Output the [x, y] coordinate of the center of the cell containing the given text.  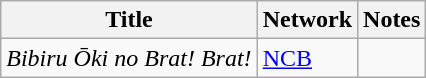
Title [129, 20]
Notes [392, 20]
Network [307, 20]
NCB [307, 58]
Bibiru Ōki no Brat! Brat! [129, 58]
